Pinpoint the cell where the given text exists, returning its [x, y] midpoint coordinate. 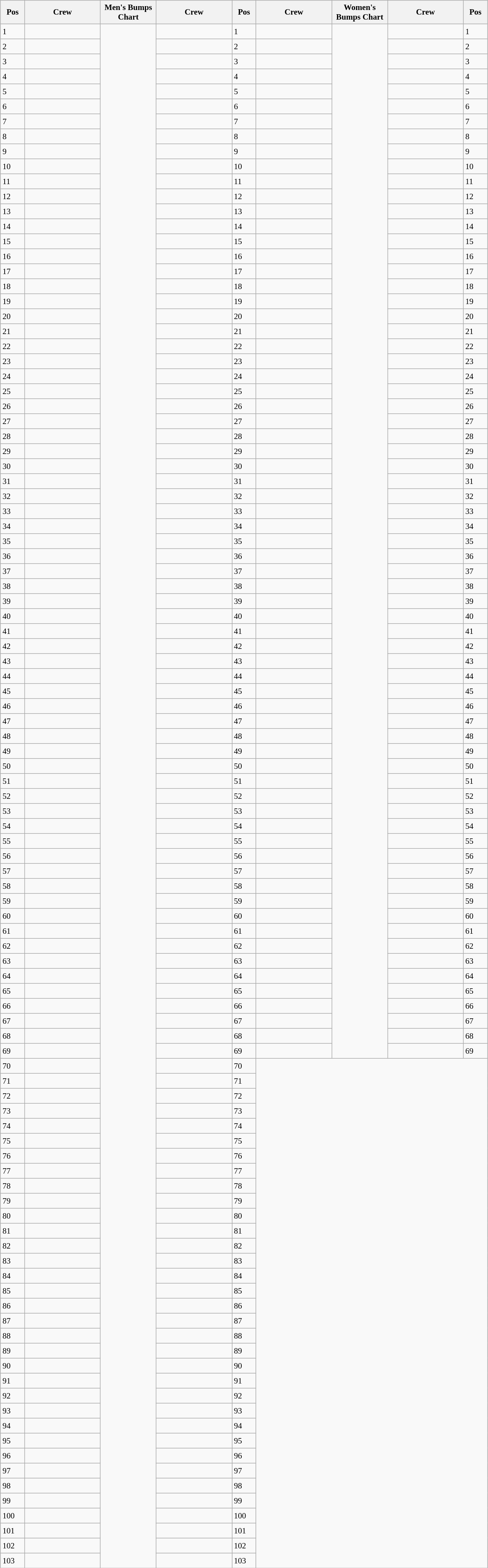
Men's Bumps Chart [128, 12]
Women's Bumps Chart [360, 12]
